Extract the [x, y] coordinate from the center of the cell holding the provided text.  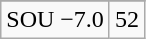
SOU −7.0 [56, 20]
52 [126, 20]
